Scan for the cell matching the given text and deliver its (X, Y) coordinate at center. 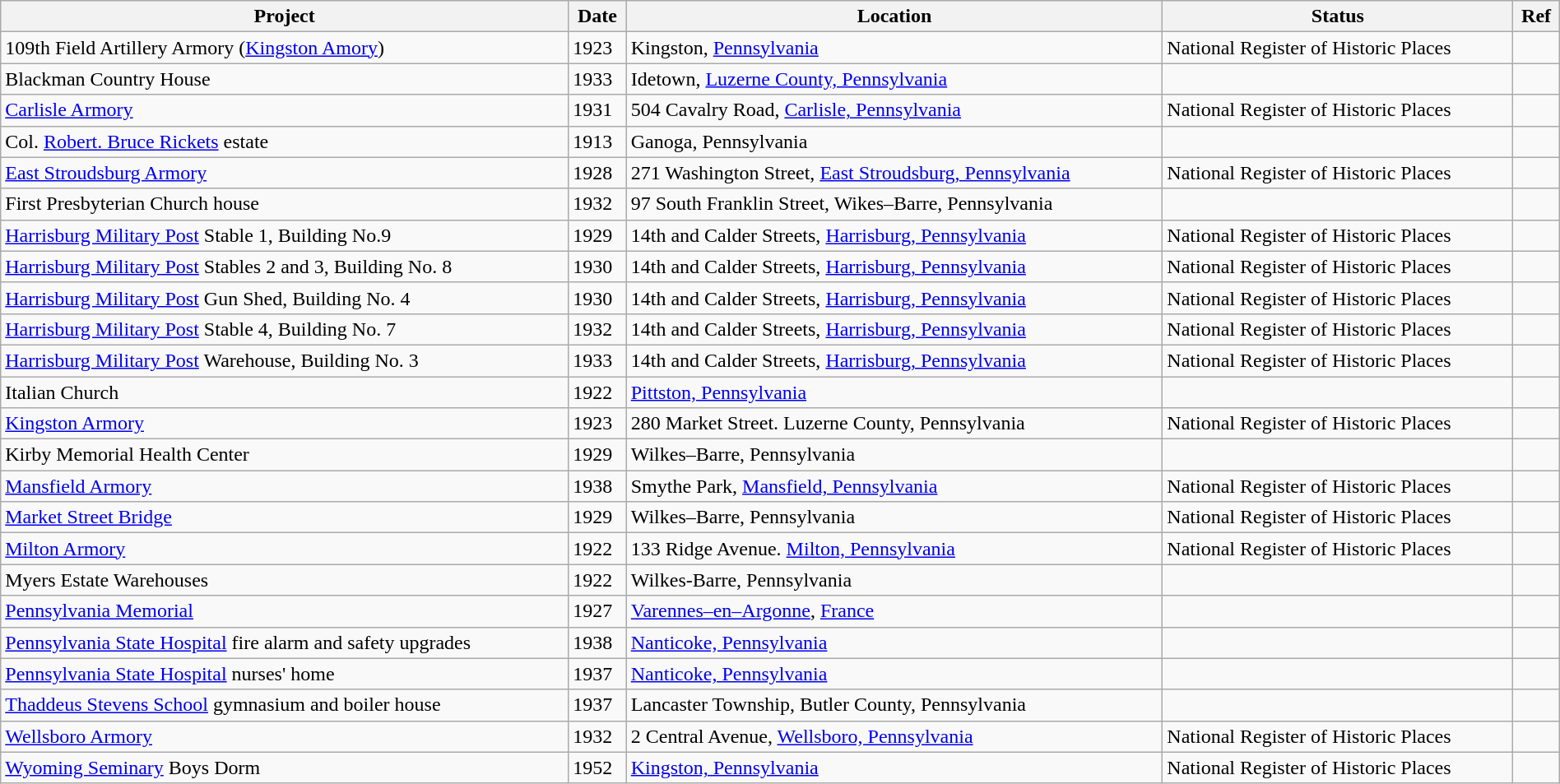
Harrisburg Military Post Warehouse, Building No. 3 (285, 360)
Date (597, 16)
2 Central Avenue, Wellsboro, Pennsylvania (894, 736)
504 Cavalry Road, Carlisle, Pennsylvania (894, 110)
Status (1338, 16)
1931 (597, 110)
Pennsylvania Memorial (285, 611)
East Stroudsburg Armory (285, 173)
Kingston Armory (285, 424)
Wellsboro Armory (285, 736)
Mansfield Armory (285, 486)
First Presbyterian Church house (285, 204)
Harrisburg Military Post Stable 1, Building No.9 (285, 235)
280 Market Street. Luzerne County, Pennsylvania (894, 424)
Location (894, 16)
Project (285, 16)
Italian Church (285, 392)
Pennsylvania State Hospital fire alarm and safety upgrades (285, 643)
Milton Armory (285, 549)
Myers Estate Warehouses (285, 580)
Ref (1536, 16)
Lancaster Township, Butler County, Pennsylvania (894, 705)
Harrisburg Military Post Stable 4, Building No. 7 (285, 329)
1952 (597, 768)
Wilkes-Barre, Pennsylvania (894, 580)
Pittston, Pennsylvania (894, 392)
Pennsylvania State Hospital nurses' home (285, 674)
Harrisburg Military Post Gun Shed, Building No. 4 (285, 298)
Ganoga, Pennsylvania (894, 141)
Carlisle Armory (285, 110)
271 Washington Street, East Stroudsburg, Pennsylvania (894, 173)
133 Ridge Avenue. Milton, Pennsylvania (894, 549)
1928 (597, 173)
97 South Franklin Street, Wikes–Barre, Pennsylvania (894, 204)
1913 (597, 141)
Harrisburg Military Post Stables 2 and 3, Building No. 8 (285, 267)
109th Field Artillery Armory (Kingston Amory) (285, 48)
Wyoming Seminary Boys Dorm (285, 768)
Varennes–en–Argonne, France (894, 611)
Col. Robert. Bruce Rickets estate (285, 141)
Thaddeus Stevens School gymnasium and boiler house (285, 705)
Market Street Bridge (285, 517)
Idetown, Luzerne County, Pennsylvania (894, 79)
1927 (597, 611)
Blackman Country House (285, 79)
Smythe Park, Mansfield, Pennsylvania (894, 486)
Kirby Memorial Health Center (285, 455)
